Scan for the cell matching the given text and deliver its [x, y] coordinate at center. 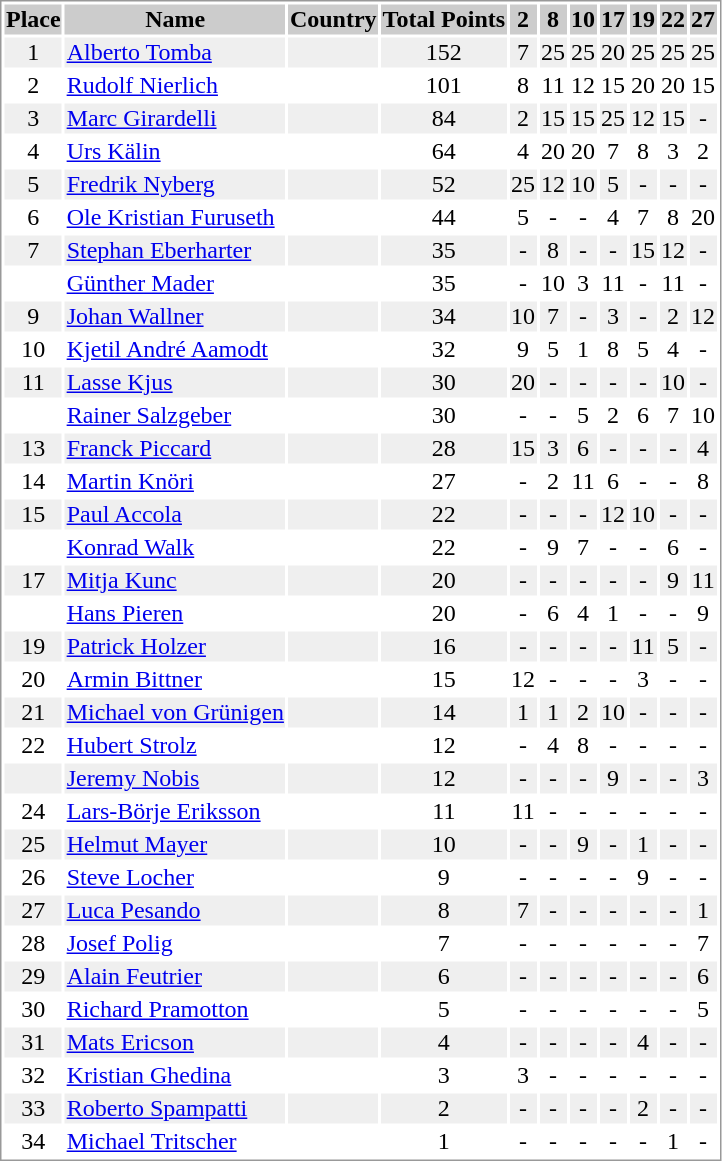
44 [444, 217]
64 [444, 151]
31 [33, 1043]
16 [444, 647]
Helmut Mayer [175, 845]
Rudolf Nierlich [175, 85]
13 [33, 449]
Rainer Salzgeber [175, 415]
Michael von Grünigen [175, 713]
Name [175, 19]
152 [444, 53]
Stephan Eberharter [175, 251]
Fredrik Nyberg [175, 185]
Mitja Kunc [175, 581]
Total Points [444, 19]
Luca Pesando [175, 911]
Alberto Tomba [175, 53]
101 [444, 85]
26 [33, 877]
Jeremy Nobis [175, 779]
Martin Knöri [175, 481]
Mats Ericson [175, 1043]
Paul Accola [175, 515]
Place [33, 19]
24 [33, 811]
21 [33, 713]
Richard Pramotton [175, 1009]
Alain Feutrier [175, 977]
Franck Piccard [175, 449]
Günther Mader [175, 283]
Steve Locher [175, 877]
84 [444, 119]
Lasse Kjus [175, 383]
Josef Polig [175, 943]
Konrad Walk [175, 547]
Michael Tritscher [175, 1141]
Marc Girardelli [175, 119]
52 [444, 185]
Armin Bittner [175, 679]
Patrick Holzer [175, 647]
Roberto Spampatti [175, 1109]
Kjetil André Aamodt [175, 349]
Hans Pieren [175, 613]
Hubert Strolz [175, 745]
Country [333, 19]
29 [33, 977]
Johan Wallner [175, 317]
Kristian Ghedina [175, 1075]
Urs Kälin [175, 151]
Ole Kristian Furuseth [175, 217]
33 [33, 1109]
Lars-Börje Eriksson [175, 811]
